Capture the cell that displays the provided text and extract its (X, Y) central coordinate. 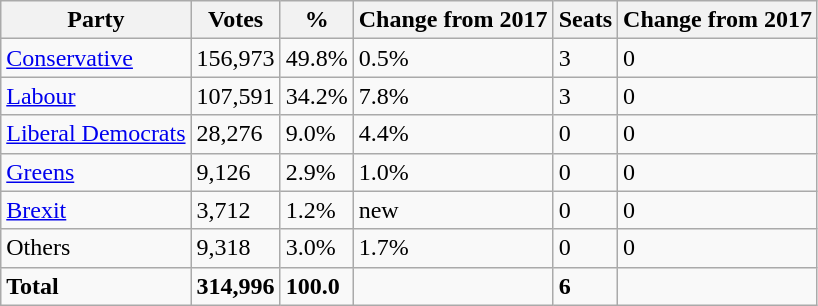
Party (96, 20)
Others (96, 248)
3,712 (236, 210)
1.7% (453, 248)
Labour (96, 96)
3.0% (316, 248)
156,973 (236, 58)
1.2% (316, 210)
Total (96, 286)
9,126 (236, 172)
100.0 (316, 286)
107,591 (236, 96)
4.4% (453, 134)
1.0% (453, 172)
new (453, 210)
% (316, 20)
Brexit (96, 210)
7.8% (453, 96)
Votes (236, 20)
Greens (96, 172)
9.0% (316, 134)
Seats (585, 20)
Liberal Democrats (96, 134)
0.5% (453, 58)
Conservative (96, 58)
9,318 (236, 248)
2.9% (316, 172)
28,276 (236, 134)
6 (585, 286)
314,996 (236, 286)
49.8% (316, 58)
34.2% (316, 96)
